Determine the (x, y) coordinate at the center of the cell enclosing the given text.  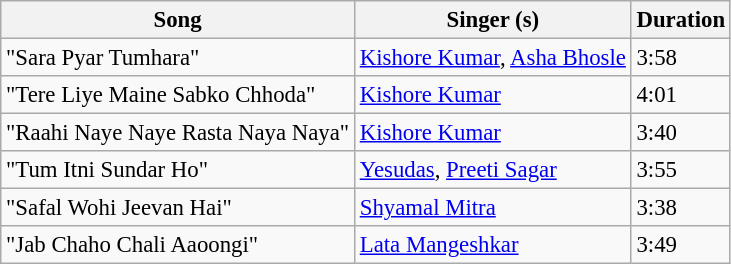
"Tum Itni Sundar Ho" (178, 170)
"Jab Chaho Chali Aaoongi" (178, 245)
Kishore Kumar, Asha Bhosle (492, 58)
3:38 (680, 208)
4:01 (680, 95)
Yesudas, Preeti Sagar (492, 170)
"Sara Pyar Tumhara" (178, 58)
3:49 (680, 245)
"Raahi Naye Naye Rasta Naya Naya" (178, 133)
3:55 (680, 170)
"Safal Wohi Jeevan Hai" (178, 208)
Shyamal Mitra (492, 208)
Duration (680, 20)
Singer (s) (492, 20)
Lata Mangeshkar (492, 245)
Song (178, 20)
3:40 (680, 133)
3:58 (680, 58)
"Tere Liye Maine Sabko Chhoda" (178, 95)
